Scan for the cell matching the given text and deliver its (x, y) coordinate at center. 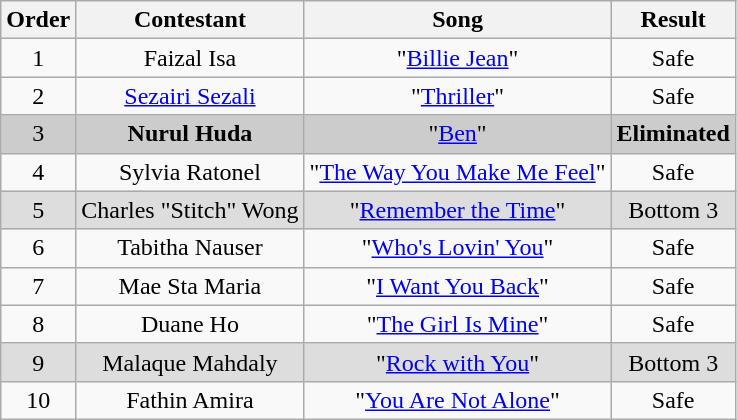
Contestant (190, 20)
Duane Ho (190, 324)
10 (38, 400)
Sezairi Sezali (190, 96)
Malaque Mahdaly (190, 362)
"Ben" (458, 134)
"You Are Not Alone" (458, 400)
Sylvia Ratonel (190, 172)
6 (38, 248)
"The Girl Is Mine" (458, 324)
Nurul Huda (190, 134)
7 (38, 286)
Charles "Stitch" Wong (190, 210)
3 (38, 134)
1 (38, 58)
Order (38, 20)
8 (38, 324)
Result (673, 20)
"Who's Lovin' You" (458, 248)
"Thriller" (458, 96)
"I Want You Back" (458, 286)
Eliminated (673, 134)
4 (38, 172)
"Billie Jean" (458, 58)
2 (38, 96)
"Rock with You" (458, 362)
Fathin Amira (190, 400)
5 (38, 210)
Faizal Isa (190, 58)
"Remember the Time" (458, 210)
9 (38, 362)
Tabitha Nauser (190, 248)
Song (458, 20)
Mae Sta Maria (190, 286)
"The Way You Make Me Feel" (458, 172)
